Capture the cell that displays the provided text and extract its [x, y] central coordinate. 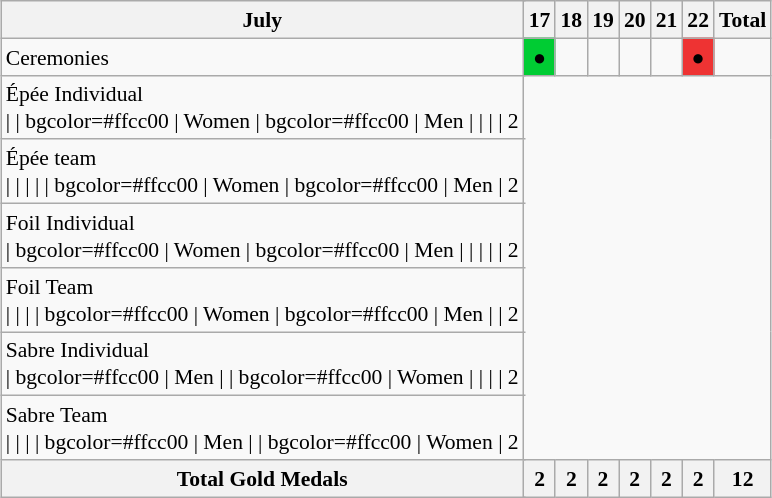
Ceremonies [262, 56]
Foil Team| | | | bgcolor=#ffcc00 | Women | bgcolor=#ffcc00 | Men | | 2 [262, 299]
Sabre Team| | | | bgcolor=#ffcc00 | Men | | bgcolor=#ffcc00 | Women | 2 [262, 428]
18 [571, 20]
Épée team| | | | | bgcolor=#ffcc00 | Women | bgcolor=#ffcc00 | Men | 2 [262, 171]
19 [603, 20]
22 [698, 20]
Épée Individual| | bgcolor=#ffcc00 | Women | bgcolor=#ffcc00 | Men | | | | 2 [262, 107]
17 [540, 20]
20 [635, 20]
12 [742, 478]
Total [742, 20]
July [262, 20]
Foil Individual| bgcolor=#ffcc00 | Women | bgcolor=#ffcc00 | Men | | | | | 2 [262, 235]
Total Gold Medals [262, 478]
21 [667, 20]
Sabre Individual| bgcolor=#ffcc00 | Men | | bgcolor=#ffcc00 | Women | | | | 2 [262, 364]
